Return the [X, Y] coordinate for the center point of the cell that contains the specified text.  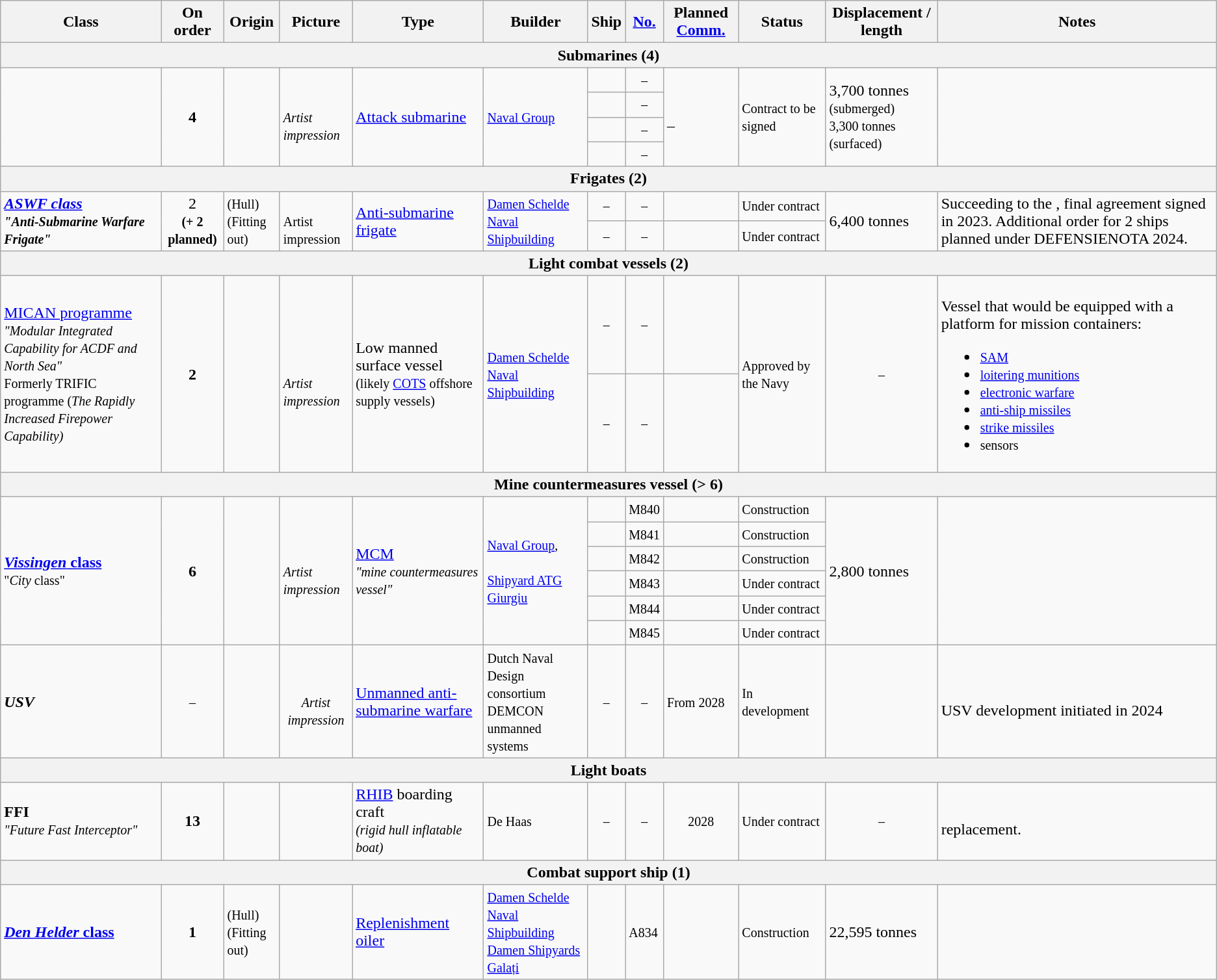
A834 [645, 932]
Picture [316, 22]
Den Helder class [81, 932]
Naval Group,Shipyard ATG Giurgiu [536, 571]
Dutch Naval Design consortiumDEMCON unmanned systems [536, 702]
Approved by the Navy [782, 374]
Attack submarine [418, 117]
Planned Comm. [701, 22]
Anti-submarine frigate [418, 221]
RHIB boarding craft(rigid hull inflatable boat) [418, 821]
In development [782, 702]
On order [192, 22]
Succeeding to the , final agreement signed in 2023. Additional order for 2 ships planned under DEFENSIENOTA 2024. [1077, 221]
De Haas [536, 821]
6,400 tonnes [882, 221]
3,700 tonnes (submerged)3,300 tonnes (surfaced) [882, 117]
2(+ 2 planned) [192, 221]
FFI"Future Fast Interceptor" [81, 821]
M843 [645, 584]
Origin [252, 22]
2,800 tonnes [882, 571]
M841 [645, 534]
Vissingen class"City class" [81, 571]
Mine countermeasures vessel (> 6) [608, 484]
1 [192, 932]
M845 [645, 633]
MICAN programme"Modular Integrated Capability for ACDF and North Sea"Formerly TRIFIC programme (The Rapidly Increased Firepower Capability) [81, 374]
22,595 tonnes [882, 932]
Contract to be signed [782, 117]
Replenishment oiler [418, 932]
4 [192, 117]
USV development initiated in 2024 [1077, 702]
Class [81, 22]
Light boats [608, 770]
Low manned surface vessel(likely COTS offshore supply vessels) [418, 374]
6 [192, 571]
From 2028 [701, 702]
No. [645, 22]
Frigates (2) [608, 179]
Submarines (4) [608, 55]
Builder [536, 22]
Status [782, 22]
MCM"mine countermeasures vessel" [418, 571]
Ship [607, 22]
Notes [1077, 22]
Unmanned anti-submarine warfare [418, 702]
Naval Group [536, 117]
USV [81, 702]
ASWF class"Anti-Submarine Warfare Frigate" [81, 221]
2028 [701, 821]
Type [418, 22]
13 [192, 821]
Displacement / length [882, 22]
Vessel that would be equipped with a platform for mission containers:SAMloitering munitionselectronic warfareanti-ship missilesstrike missilessensors [1077, 374]
Combat support ship (1) [608, 872]
replacement. [1077, 821]
Damen Schelde Naval ShipbuildingDamen Shipyards Galați [536, 932]
Light combat vessels (2) [608, 263]
2 [192, 374]
M844 [645, 608]
M842 [645, 559]
M840 [645, 509]
